Output the [x, y] coordinate of the center of the cell containing the given text.  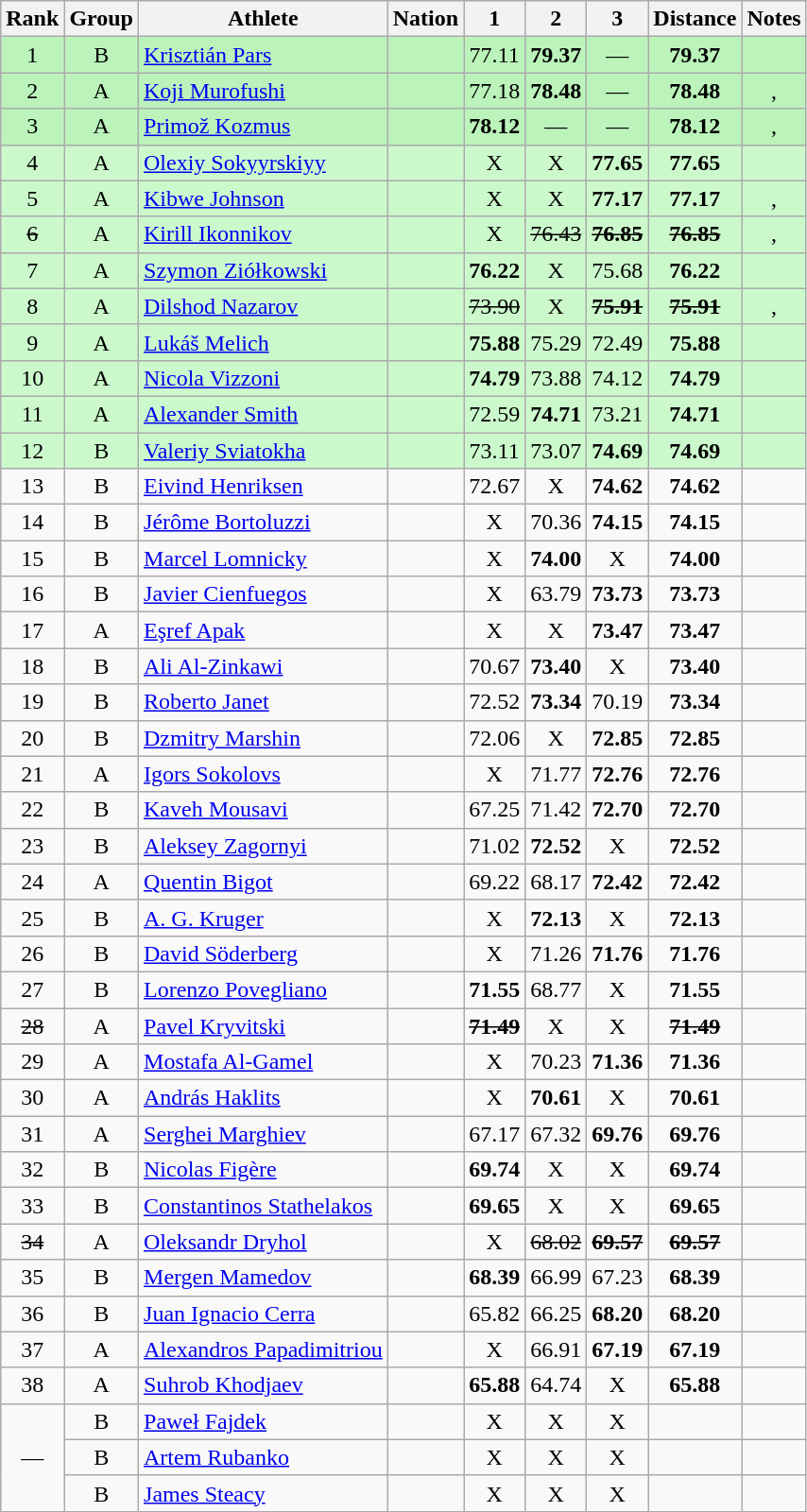
Group [102, 19]
Oleksandr Dryhol [264, 1242]
4 [32, 163]
30 [32, 1098]
Nicola Vizzoni [264, 378]
Javier Cienfuegos [264, 594]
David Söderberg [264, 954]
70.19 [618, 702]
76.43 [556, 234]
71.26 [556, 954]
Rank [32, 19]
Lorenzo Povegliano [264, 989]
16 [32, 594]
Koji Murofushi [264, 91]
Kirill Ikonnikov [264, 234]
Roberto Janet [264, 702]
67.23 [618, 1278]
13 [32, 487]
Alexander Smith [264, 414]
17 [32, 630]
Aleksey Zagornyi [264, 846]
Mergen Mamedov [264, 1278]
6 [32, 234]
Juan Ignacio Cerra [264, 1314]
73.88 [556, 378]
23 [32, 846]
75.68 [618, 270]
26 [32, 954]
73.21 [618, 414]
Quentin Bigot [264, 882]
27 [32, 989]
36 [32, 1314]
24 [32, 882]
Suhrob Khodjaev [264, 1385]
Kibwe Johnson [264, 198]
Paweł Fajdek [264, 1421]
70.36 [556, 523]
Krisztián Pars [264, 55]
77.11 [495, 55]
András Haklits [264, 1098]
66.25 [556, 1314]
12 [32, 451]
Valeriy Sviatokha [264, 451]
71.77 [556, 774]
67.17 [495, 1134]
77.18 [495, 91]
73.90 [495, 306]
21 [32, 774]
Alexandros Papadimitriou [264, 1349]
Eivind Henriksen [264, 487]
Kaveh Mousavi [264, 810]
75.29 [556, 342]
68.02 [556, 1242]
Nicolas Figère [264, 1170]
65.82 [495, 1314]
34 [32, 1242]
Ali Al-Zinkawi [264, 666]
Dzmitry Marshin [264, 738]
James Steacy [264, 1493]
14 [32, 523]
68.77 [556, 989]
72.06 [495, 738]
Athlete [264, 19]
A. G. Kruger [264, 918]
67.25 [495, 810]
74.12 [618, 378]
Pavel Kryvitski [264, 1025]
71.02 [495, 846]
70.23 [556, 1062]
Constantinos Stathelakos [264, 1206]
18 [32, 666]
29 [32, 1062]
20 [32, 738]
Olexiy Sokyyrskiyy [264, 163]
Lukáš Melich [264, 342]
Mostafa Al-Gamel [264, 1062]
Dilshod Nazarov [264, 306]
69.22 [495, 882]
73.11 [495, 451]
32 [32, 1170]
63.79 [556, 594]
10 [32, 378]
Notes [774, 19]
15 [32, 558]
64.74 [556, 1385]
Distance [695, 19]
Nation [425, 19]
Primož Kozmus [264, 127]
35 [32, 1278]
Jérôme Bortoluzzi [264, 523]
37 [32, 1349]
33 [32, 1206]
72.67 [495, 487]
7 [32, 270]
67.32 [556, 1134]
19 [32, 702]
68.17 [556, 882]
28 [32, 1025]
72.49 [618, 342]
70.67 [495, 666]
31 [32, 1134]
8 [32, 306]
9 [32, 342]
Igors Sokolovs [264, 774]
5 [32, 198]
Marcel Lomnicky [264, 558]
73.07 [556, 451]
Artem Rubanko [264, 1457]
11 [32, 414]
66.99 [556, 1278]
72.59 [495, 414]
Szymon Ziółkowski [264, 270]
66.91 [556, 1349]
71.42 [556, 810]
22 [32, 810]
25 [32, 918]
Serghei Marghiev [264, 1134]
38 [32, 1385]
Eşref Apak [264, 630]
